Locate the cell with the specified text and output its (X, Y) center coordinate. 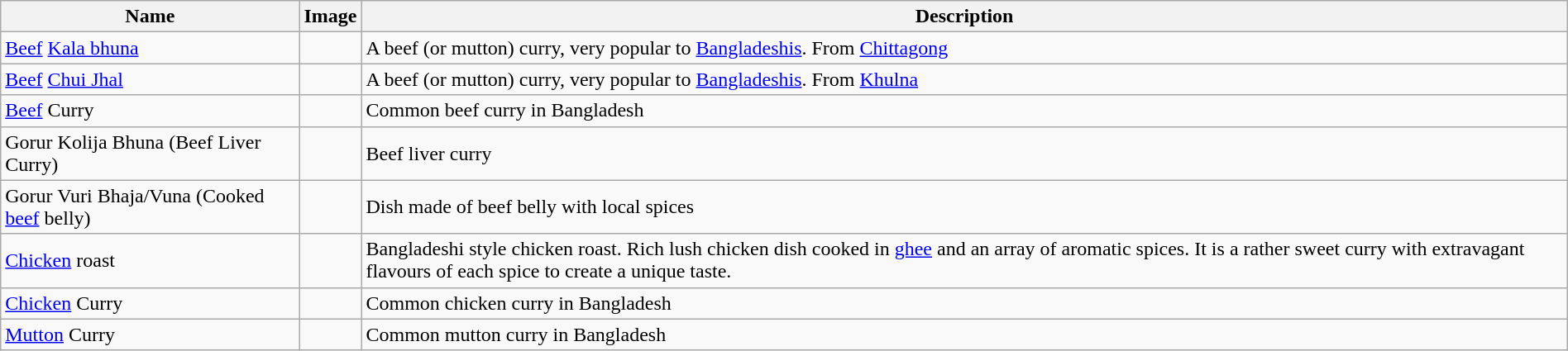
Dish made of beef belly with local spices (964, 206)
Beef Kala bhuna (151, 48)
Gorur Vuri Bhaja/Vuna (Cooked beef belly) (151, 206)
Common chicken curry in Bangladesh (964, 303)
Description (964, 17)
A beef (or mutton) curry, very popular to Bangladeshis. From Chittagong (964, 48)
Chicken roast (151, 261)
Beef Curry (151, 111)
Common mutton curry in Bangladesh (964, 334)
Name (151, 17)
Common beef curry in Bangladesh (964, 111)
A beef (or mutton) curry, very popular to Bangladeshis. From Khulna (964, 79)
Image (331, 17)
Beef Chui Jhal (151, 79)
Chicken Curry (151, 303)
Gorur Kolija Bhuna (Beef Liver Curry) (151, 154)
Mutton Curry (151, 334)
Beef liver curry (964, 154)
